Return (x, y) of the center of cell containing provided text 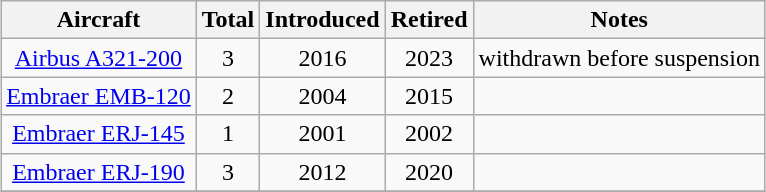
Total (228, 20)
Embraer ERJ-190 (99, 172)
Aircraft (99, 20)
2023 (429, 58)
2 (228, 96)
2004 (322, 96)
2002 (429, 134)
2001 (322, 134)
2016 (322, 58)
withdrawn before suspension (619, 58)
Retired (429, 20)
Introduced (322, 20)
2012 (322, 172)
Embraer EMB-120 (99, 96)
1 (228, 134)
2015 (429, 96)
2020 (429, 172)
Embraer ERJ-145 (99, 134)
Notes (619, 20)
Airbus A321-200 (99, 58)
